For the text-containing cell, return its midpoint in [X, Y] coordinate format. 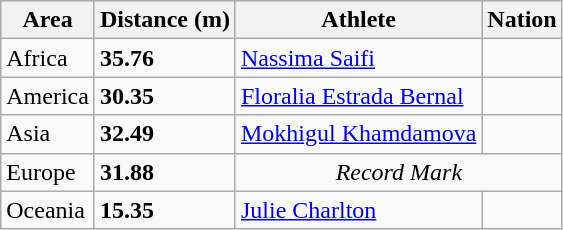
Nation [522, 20]
35.76 [164, 58]
Asia [48, 134]
Africa [48, 58]
31.88 [164, 172]
America [48, 96]
Oceania [48, 210]
Nassima Saifi [358, 58]
Floralia Estrada Bernal [358, 96]
Mokhigul Khamdamova [358, 134]
15.35 [164, 210]
Julie Charlton [358, 210]
Area [48, 20]
32.49 [164, 134]
Distance (m) [164, 20]
Athlete [358, 20]
Record Mark [398, 172]
30.35 [164, 96]
Europe [48, 172]
